Provide the (X, Y) coordinate of the cell's center where the given text is located.  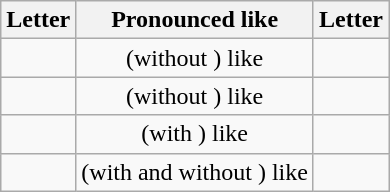
Pronounced like (195, 20)
(with ) like (195, 134)
(with and without ) like (195, 172)
